Return (X, Y) of the center of cell containing provided text 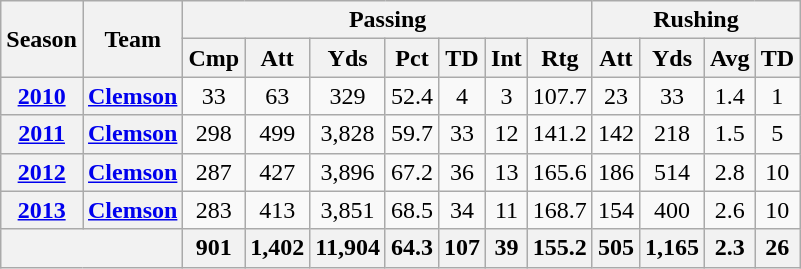
59.7 (412, 134)
3,828 (348, 134)
68.5 (412, 210)
298 (214, 134)
413 (278, 210)
3 (507, 96)
Season (42, 39)
34 (462, 210)
2013 (42, 210)
23 (616, 96)
107.7 (560, 96)
2.3 (730, 248)
155.2 (560, 248)
186 (616, 172)
329 (348, 96)
107 (462, 248)
67.2 (412, 172)
Rushing (696, 20)
154 (616, 210)
13 (507, 172)
12 (507, 134)
39 (507, 248)
1 (777, 96)
283 (214, 210)
2.8 (730, 172)
165.6 (560, 172)
26 (777, 248)
3,896 (348, 172)
2012 (42, 172)
4 (462, 96)
1.5 (730, 134)
1,165 (672, 248)
141.2 (560, 134)
52.4 (412, 96)
Passing (388, 20)
168.7 (560, 210)
1,402 (278, 248)
Avg (730, 58)
505 (616, 248)
63 (278, 96)
11,904 (348, 248)
Rtg (560, 58)
Cmp (214, 58)
3,851 (348, 210)
5 (777, 134)
514 (672, 172)
36 (462, 172)
901 (214, 248)
400 (672, 210)
Pct (412, 58)
2.6 (730, 210)
Team (132, 39)
Int (507, 58)
2010 (42, 96)
64.3 (412, 248)
427 (278, 172)
1.4 (730, 96)
142 (616, 134)
218 (672, 134)
499 (278, 134)
287 (214, 172)
11 (507, 210)
2011 (42, 134)
